Pinpoint the cell where the given text exists, returning its (x, y) midpoint coordinate. 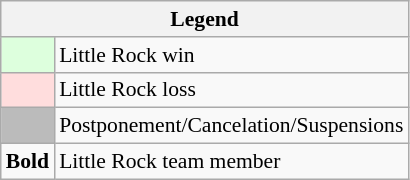
Bold (28, 162)
Legend (205, 19)
Little Rock team member (231, 162)
Little Rock win (231, 55)
Postponement/Cancelation/Suspensions (231, 126)
Little Rock loss (231, 90)
